Extract the [x, y] coordinate from the center of the cell holding the provided text.  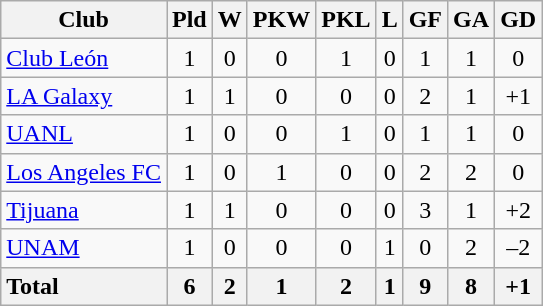
PKW [281, 20]
3 [425, 210]
9 [425, 286]
PKL [346, 20]
8 [472, 286]
Total [84, 286]
GD [518, 20]
–2 [518, 248]
UANL [84, 134]
Club [84, 20]
GF [425, 20]
LA Galaxy [84, 96]
Pld [189, 20]
6 [189, 286]
GA [472, 20]
L [390, 20]
Tijuana [84, 210]
Club León [84, 58]
W [230, 20]
UNAM [84, 248]
Los Angeles FC [84, 172]
+2 [518, 210]
